From the cell containing the given text, extract its center point as [x, y] coordinate. 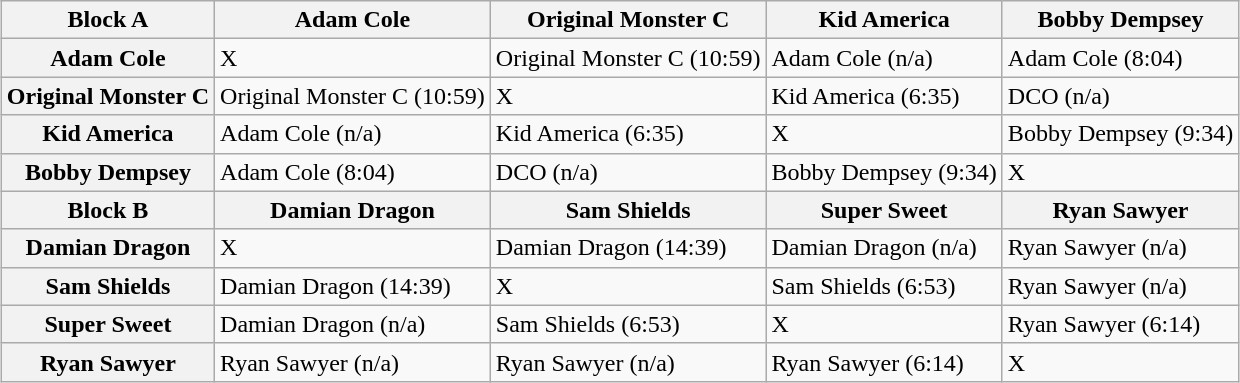
Block B [108, 210]
Block A [108, 20]
